Output the (X, Y) coordinate of the center of the cell containing the given text.  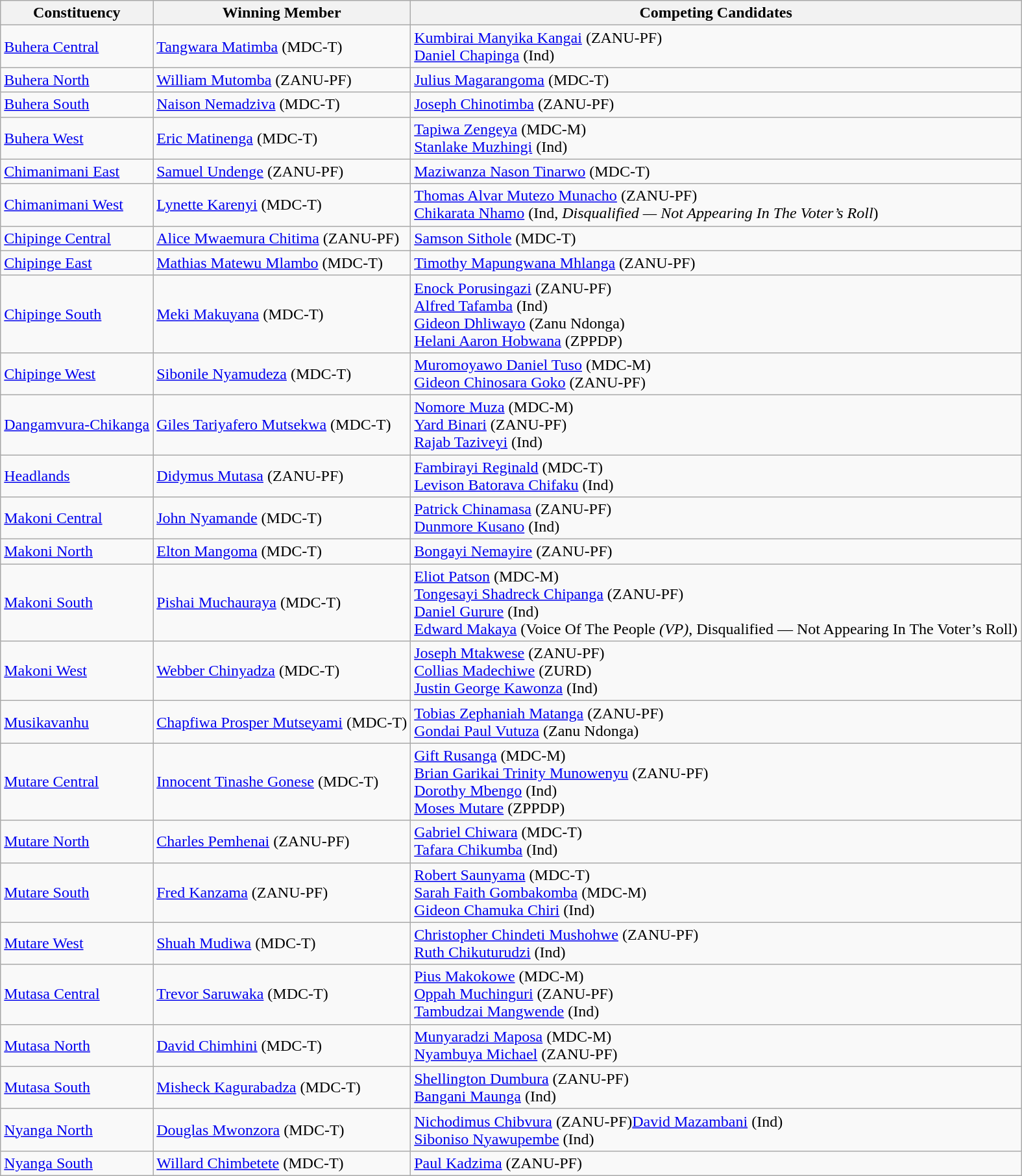
Samson Sithole (MDC-T) (716, 238)
Trevor Saruwaka (MDC-T) (282, 994)
Samuel Undenge (ZANU-PF) (282, 171)
Charles Pemhenai (ZANU-PF) (282, 841)
Buhera North (77, 80)
Makoni South (77, 602)
Mathias Matewu Mlambo (MDC-T) (282, 263)
Chipinge South (77, 314)
Meki Makuyana (MDC-T) (282, 314)
Bongayi Nemayire (ZANU-PF) (716, 552)
Buhera Central (77, 47)
Mutare Central (77, 781)
Mutare North (77, 841)
Nichodimus Chibvura (ZANU-PF)David Mazambani (Ind)Siboniso Nyawupembe (Ind) (716, 1129)
Musikavanhu (77, 722)
Timothy Mapungwana Mhlanga (ZANU-PF) (716, 263)
Fred Kanzama (ZANU-PF) (282, 892)
Makoni West (77, 671)
Chimanimani West (77, 205)
Tobias Zephaniah Matanga (ZANU-PF)Gondai Paul Vutuza (Zanu Ndonga) (716, 722)
Elton Mangoma (MDC-T) (282, 552)
Didymus Mutasa (ZANU-PF) (282, 475)
Tangwara Matimba (MDC-T) (282, 47)
Lynette Karenyi (MDC-T) (282, 205)
David Chimhini (MDC-T) (282, 1045)
Joseph Chinotimba (ZANU-PF) (716, 104)
Maziwanza Nason Tinarwo (MDC-T) (716, 171)
Chipinge Central (77, 238)
John Nyamande (MDC-T) (282, 518)
Sibonile Nyamudeza (MDC-T) (282, 374)
Competing Candidates (716, 13)
Eric Matinenga (MDC-T) (282, 138)
Fambirayi Reginald (MDC-T)Levison Batorava Chifaku (Ind) (716, 475)
Paul Kadzima (ZANU-PF) (716, 1163)
Julius Magarangoma (MDC-T) (716, 80)
Chimanimani East (77, 171)
Robert Saunyama (MDC-T)Sarah Faith Gombakomba (MDC-M)Gideon Chamuka Chiri (Ind) (716, 892)
Douglas Mwonzora (MDC-T) (282, 1129)
Constituency (77, 13)
Pishai Muchauraya (MDC-T) (282, 602)
Kumbirai Manyika Kangai (ZANU-PF)Daniel Chapinga (Ind) (716, 47)
Munyaradzi Maposa (MDC-M)Nyambuya Michael (ZANU-PF) (716, 1045)
Alice Mwaemura Chitima (ZANU-PF) (282, 238)
Dangamvura-Chikanga (77, 424)
Misheck Kagurabadza (MDC-T) (282, 1088)
Webber Chinyadza (MDC-T) (282, 671)
Shuah Mudiwa (MDC-T) (282, 944)
William Mutomba (ZANU-PF) (282, 80)
Naison Nemadziva (MDC-T) (282, 104)
Headlands (77, 475)
Makoni Central (77, 518)
Mutasa South (77, 1088)
Makoni North (77, 552)
Joseph Mtakwese (ZANU-PF)Collias Madechiwe (ZURD)Justin George Kawonza (Ind) (716, 671)
Buhera West (77, 138)
Mutare South (77, 892)
Patrick Chinamasa (ZANU-PF)Dunmore Kusano (Ind) (716, 518)
Buhera South (77, 104)
Nomore Muza (MDC-M)Yard Binari (ZANU-PF)Rajab Taziveyi (Ind) (716, 424)
Pius Makokowe (MDC-M)Oppah Muchinguri (ZANU-PF)Tambudzai Mangwende (Ind) (716, 994)
Nyanga North (77, 1129)
Winning Member (282, 13)
Mutare West (77, 944)
Nyanga South (77, 1163)
Mutasa North (77, 1045)
Giles Tariyafero Mutsekwa (MDC-T) (282, 424)
Chipinge West (77, 374)
Innocent Tinashe Gonese (MDC-T) (282, 781)
Mutasa Central (77, 994)
Shellington Dumbura (ZANU-PF)Bangani Maunga (Ind) (716, 1088)
Thomas Alvar Mutezo Munacho (ZANU-PF)Chikarata Nhamo (Ind, Disqualified — Not Appearing In The Voter’s Roll) (716, 205)
Chapfiwa Prosper Mutseyami (MDC-T) (282, 722)
Gift Rusanga (MDC-M)Brian Garikai Trinity Munowenyu (ZANU-PF)Dorothy Mbengo (Ind)Moses Mutare (ZPPDP) (716, 781)
Muromoyawo Daniel Tuso (MDC-M)Gideon Chinosara Goko (ZANU-PF) (716, 374)
Chipinge East (77, 263)
Willard Chimbetete (MDC-T) (282, 1163)
Gabriel Chiwara (MDC-T)Tafara Chikumba (Ind) (716, 841)
Tapiwa Zengeya (MDC-M)Stanlake Muzhingi (Ind) (716, 138)
Christopher Chindeti Mushohwe (ZANU-PF)Ruth Chikuturudzi (Ind) (716, 944)
Enock Porusingazi (ZANU-PF) Alfred Tafamba (Ind)Gideon Dhliwayo (Zanu Ndonga)Helani Aaron Hobwana (ZPPDP) (716, 314)
